Search for the cell housing the specified text and yield its (X, Y) center coordinate. 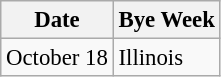
Illinois (166, 58)
Date (57, 20)
October 18 (57, 58)
Bye Week (166, 20)
